Determine the (x, y) coordinate at the center of the cell enclosing the given text.  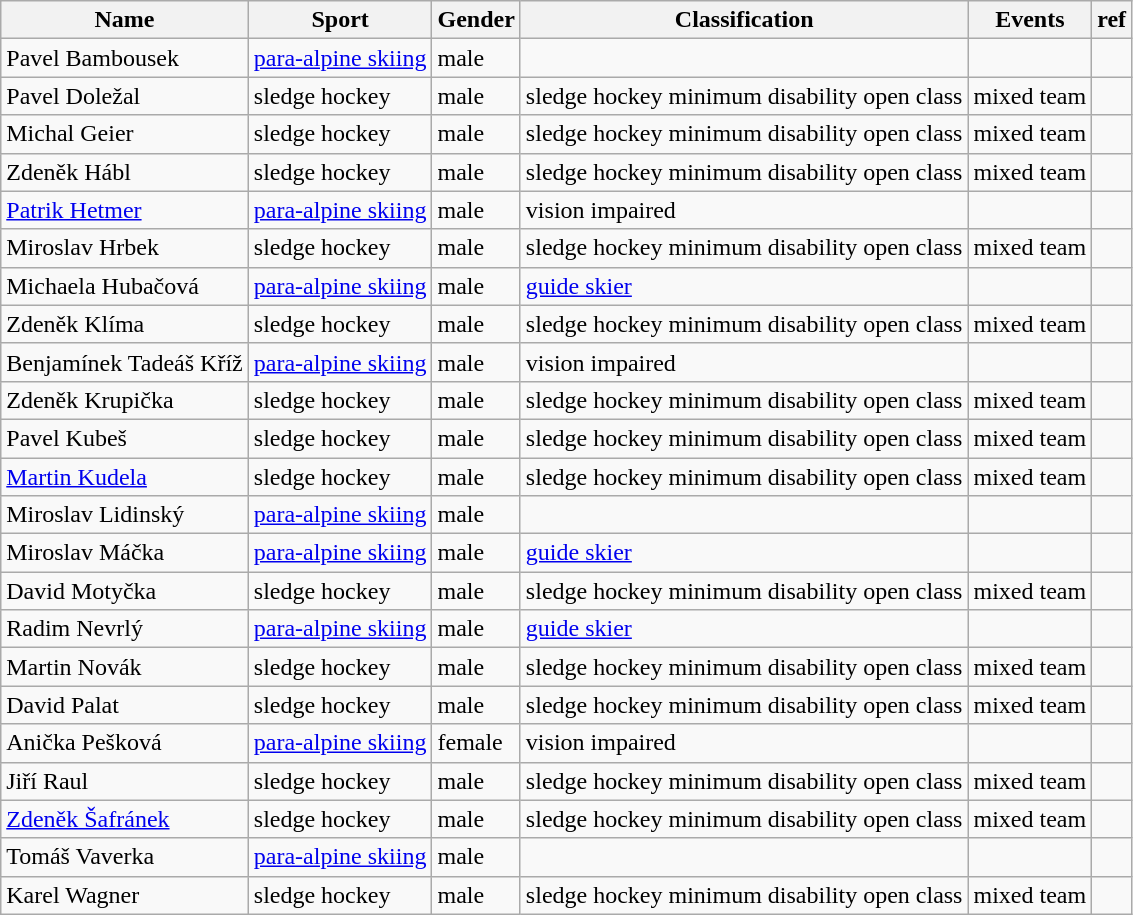
Anička Pešková (125, 743)
Karel Wagner (125, 895)
Pavel Kubeš (125, 438)
ref (1112, 20)
Gender (476, 20)
Patrik Hetmer (125, 210)
Pavel Doležal (125, 96)
Martin Kudela (125, 477)
Sport (340, 20)
Events (1030, 20)
Zdeněk Klíma (125, 324)
Benjamínek Tadeáš Kříž (125, 362)
Miroslav Lidinský (125, 515)
Jiří Raul (125, 781)
Tomáš Vaverka (125, 857)
Zdeněk Šafránek (125, 819)
Michal Geier (125, 134)
Miroslav Hrbek (125, 248)
Martin Novák (125, 667)
Classification (744, 20)
Name (125, 20)
David Palat (125, 705)
Zdeněk Krupička (125, 400)
Miroslav Máčka (125, 553)
Zdeněk Hábl (125, 172)
female (476, 743)
Michaela Hubačová (125, 286)
Radim Nevrlý (125, 629)
Pavel Bambousek (125, 58)
David Motyčka (125, 591)
